Output the (X, Y) coordinate of the center of the cell containing the given text.  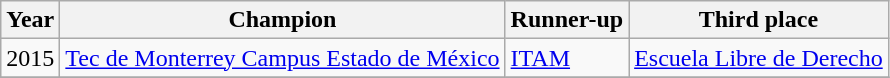
Champion (282, 20)
Escuela Libre de Derecho (759, 58)
Third place (759, 20)
2015 (30, 58)
Tec de Monterrey Campus Estado de México (282, 58)
Year (30, 20)
ITAM (567, 58)
Runner-up (567, 20)
